Find where the given text appears and provide that cell's center as [X, Y] coordinate. 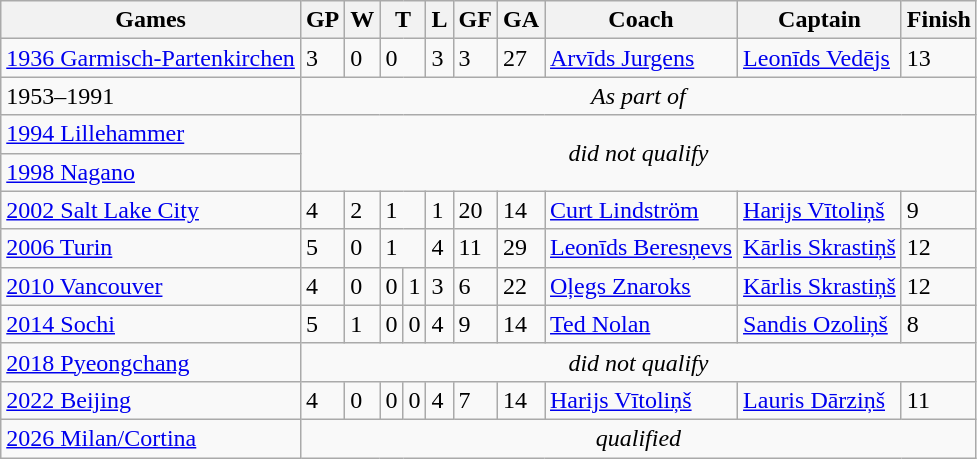
1936 Garmisch-Partenkirchen [151, 58]
2026 Milan/Cortina [151, 438]
Curt Lindström [640, 210]
2022 Beijing [151, 400]
Games [151, 20]
1998 Nagano [151, 172]
GA [520, 20]
Leonīds Vedējs [820, 58]
2002 Salt Lake City [151, 210]
W [362, 20]
8 [938, 324]
GP [322, 20]
7 [475, 400]
22 [520, 286]
1994 Lillehammer [151, 134]
Finish [938, 20]
Sandis Ozoliņš [820, 324]
27 [520, 58]
2 [362, 210]
2010 Vancouver [151, 286]
13 [938, 58]
L [440, 20]
T [403, 20]
As part of [638, 96]
Coach [640, 20]
2006 Turin [151, 248]
6 [475, 286]
Ted Nolan [640, 324]
Lauris Dārziņš [820, 400]
GF [475, 20]
20 [475, 210]
qualified [638, 438]
2018 Pyeongchang [151, 362]
Oļegs Znaroks [640, 286]
29 [520, 248]
Arvīds Jurgens [640, 58]
2014 Sochi [151, 324]
Leonīds Beresņevs [640, 248]
Captain [820, 20]
1953–1991 [151, 96]
